Detect which cell encompasses the target text, then output its [x, y] center coordinate. 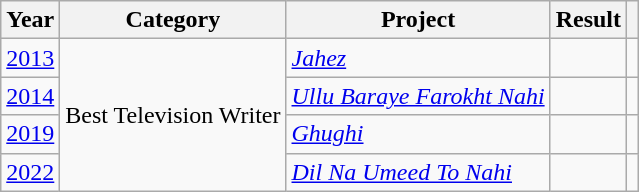
2022 [30, 172]
Project [418, 20]
Dil Na Umeed To Nahi [418, 172]
2019 [30, 134]
2014 [30, 96]
Ghughi [418, 134]
Result [588, 20]
Ullu Baraye Farokht Nahi [418, 96]
Jahez [418, 58]
Category [173, 20]
Best Television Writer [173, 115]
Year [30, 20]
2013 [30, 58]
